Determine the (x, y) coordinate at the center of the cell enclosing the given text.  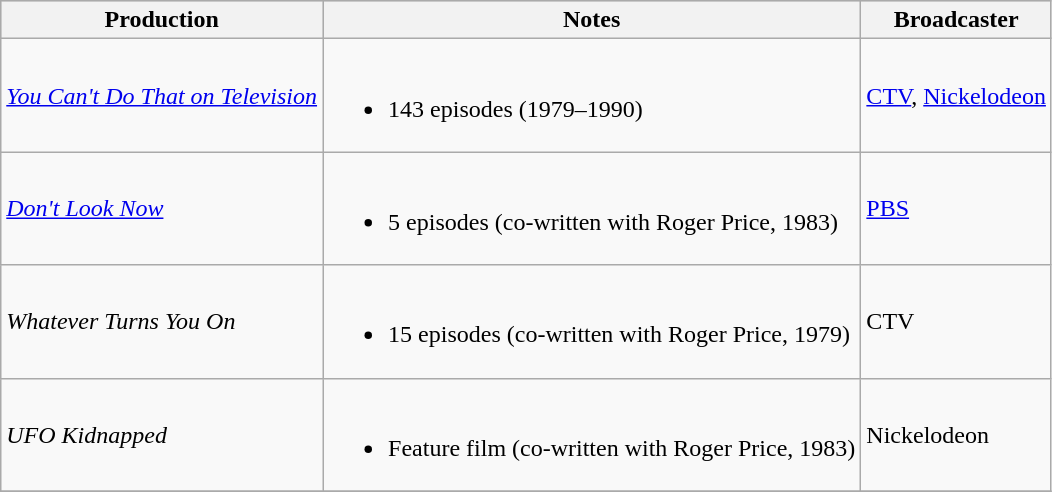
CTV, Nickelodeon (956, 96)
Whatever Turns You On (162, 322)
PBS (956, 208)
Feature film (co-written with Roger Price, 1983) (592, 434)
Notes (592, 20)
Production (162, 20)
5 episodes (co-written with Roger Price, 1983) (592, 208)
You Can't Do That on Television (162, 96)
Nickelodeon (956, 434)
Don't Look Now (162, 208)
15 episodes (co-written with Roger Price, 1979) (592, 322)
Broadcaster (956, 20)
143 episodes (1979–1990) (592, 96)
UFO Kidnapped (162, 434)
CTV (956, 322)
